Determine the (X, Y) coordinate at the center of the cell enclosing the given text.  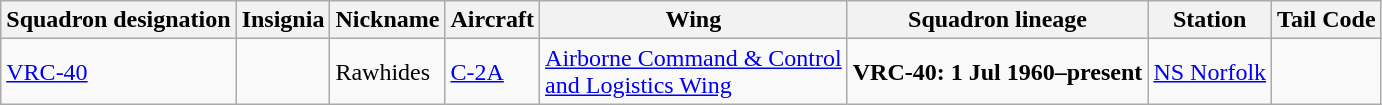
VRC-40 (118, 72)
NS Norfolk (1210, 72)
Airborne Command & Controland Logistics Wing (694, 72)
C-2A (492, 72)
Squadron lineage (998, 20)
Tail Code (1327, 20)
Insignia (283, 20)
Nickname (388, 20)
Aircraft (492, 20)
Rawhides (388, 72)
VRC-40: 1 Jul 1960–present (998, 72)
Station (1210, 20)
Squadron designation (118, 20)
Wing (694, 20)
